Search for the cell housing the specified text and yield its (X, Y) center coordinate. 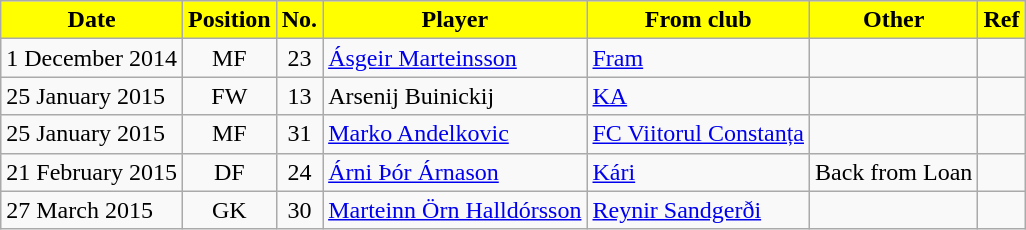
Player (455, 20)
31 (299, 134)
KA (698, 96)
23 (299, 58)
GK (229, 210)
FC Viitorul Constanța (698, 134)
Back from Loan (894, 172)
FW (229, 96)
13 (299, 96)
Fram (698, 58)
Other (894, 20)
24 (299, 172)
Kári (698, 172)
Arsenij Buinickij (455, 96)
Árni Þór Árnason (455, 172)
21 February 2015 (92, 172)
Ásgeir Marteinsson (455, 58)
Ref (1002, 20)
DF (229, 172)
30 (299, 210)
Position (229, 20)
Date (92, 20)
No. (299, 20)
27 March 2015 (92, 210)
Marteinn Örn Halldórsson (455, 210)
Reynir Sandgerði (698, 210)
Marko Andelkovic (455, 134)
1 December 2014 (92, 58)
From club (698, 20)
